Return [X, Y] of the center of cell containing provided text 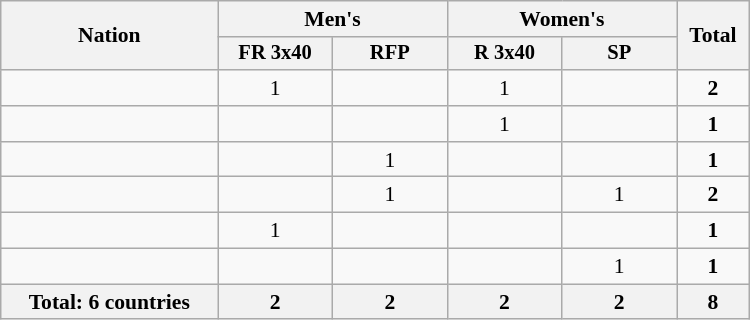
8 [714, 302]
Total [714, 36]
Men's [332, 19]
Women's [562, 19]
FR 3x40 [276, 54]
RFP [390, 54]
R 3x40 [504, 54]
Total: 6 countries [110, 302]
Nation [110, 36]
SP [620, 54]
